Identify which cell holds the provided text, then report its (X, Y) central coordinate. 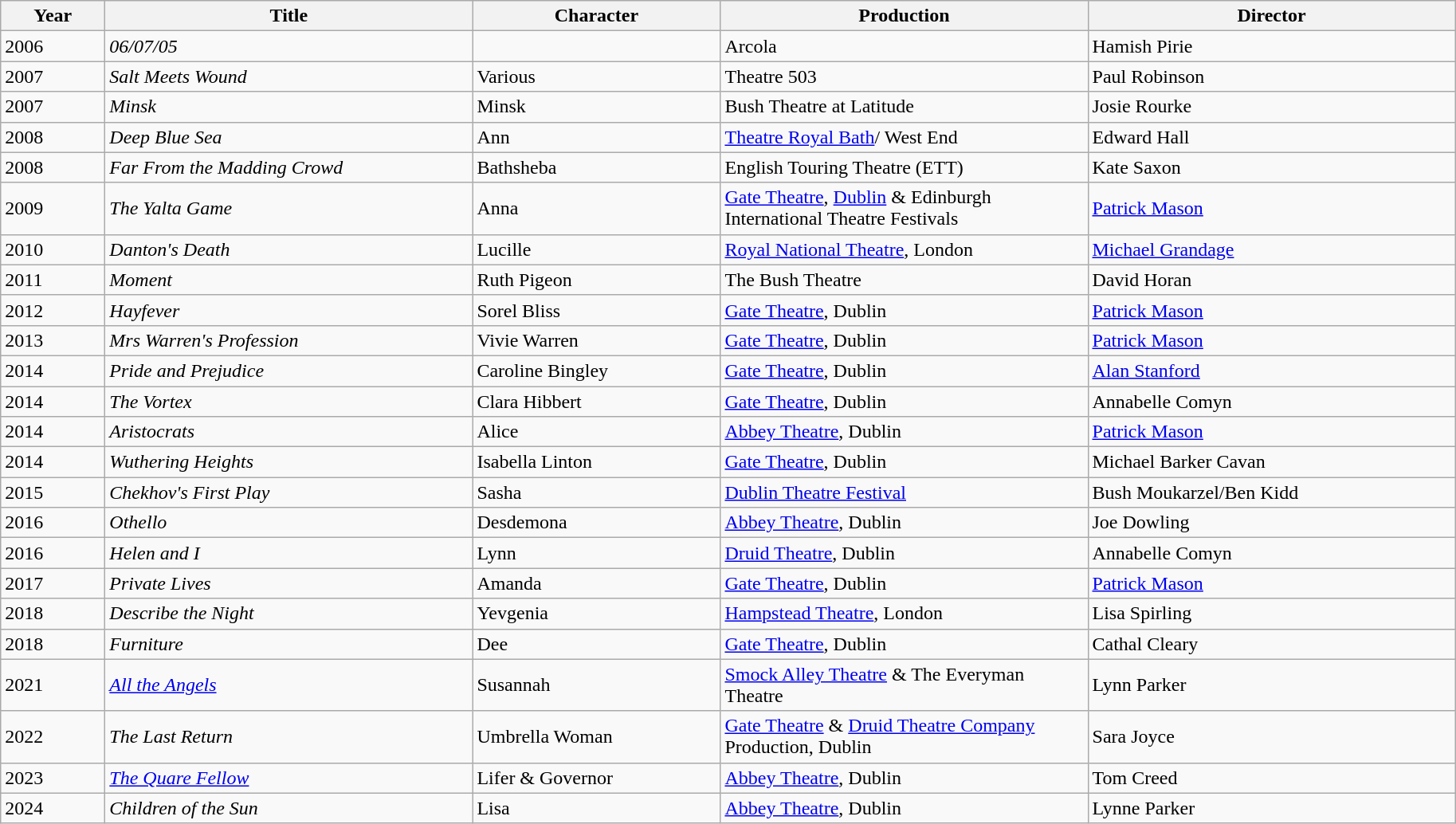
David Horan (1272, 280)
Danton's Death (288, 249)
Director (1272, 16)
2013 (53, 340)
Wuthering Heights (288, 462)
Druid Theatre, Dublin (904, 553)
Gate Theatre & Druid Theatre Company Production, Dublin (904, 736)
Pride and Prejudice (288, 371)
Title (288, 16)
Michael Barker Cavan (1272, 462)
Sorel Bliss (596, 310)
Sara Joyce (1272, 736)
Lifer & Governor (596, 778)
Far From the Madding Crowd (288, 167)
Edward Hall (1272, 137)
Kate Saxon (1272, 167)
Clara Hibbert (596, 401)
Lynn Parker (1272, 685)
Dublin Theatre Festival (904, 492)
Alan Stanford (1272, 371)
Describe the Night (288, 614)
Sasha (596, 492)
Ruth Pigeon (596, 280)
2012 (53, 310)
Yevgenia (596, 614)
Aristocrats (288, 432)
Theatre Royal Bath/ West End (904, 137)
Josie Rourke (1272, 107)
Joe Dowling (1272, 523)
Deep Blue Sea (288, 137)
All the Angels (288, 685)
The Quare Fellow (288, 778)
Various (596, 77)
Anna (596, 209)
The Bush Theatre (904, 280)
The Yalta Game (288, 209)
2023 (53, 778)
Smock Alley Theatre & The Everyman Theatre (904, 685)
Tom Creed (1272, 778)
Vivie Warren (596, 340)
Gate Theatre, Dublin & Edinburgh International Theatre Festivals (904, 209)
Production (904, 16)
Character (596, 16)
2022 (53, 736)
Dee (596, 644)
Othello (288, 523)
Moment (288, 280)
Amanda (596, 583)
Theatre 503 (904, 77)
Bush Moukarzel/Ben Kidd (1272, 492)
Umbrella Woman (596, 736)
Lynne Parker (1272, 808)
Bathsheba (596, 167)
2009 (53, 209)
Paul Robinson (1272, 77)
Children of the Sun (288, 808)
Alice (596, 432)
Ann (596, 137)
2006 (53, 46)
06/07/05 (288, 46)
Salt Meets Wound (288, 77)
Bush Theatre at Latitude (904, 107)
2015 (53, 492)
Hamish Pirie (1272, 46)
Chekhov's First Play (288, 492)
Lucille (596, 249)
The Last Return (288, 736)
2024 (53, 808)
Hayfever (288, 310)
2010 (53, 249)
The Vortex (288, 401)
2021 (53, 685)
2017 (53, 583)
Michael Grandage (1272, 249)
Helen and I (288, 553)
Hampstead Theatre, London (904, 614)
English Touring Theatre (ETT) (904, 167)
Desdemona (596, 523)
Caroline Bingley (596, 371)
Lisa (596, 808)
Susannah (596, 685)
Royal National Theatre, London (904, 249)
Private Lives (288, 583)
Furniture (288, 644)
Mrs Warren's Profession (288, 340)
2011 (53, 280)
Lisa Spirling (1272, 614)
Cathal Cleary (1272, 644)
Arcola (904, 46)
Year (53, 16)
Isabella Linton (596, 462)
Lynn (596, 553)
